Output the [X, Y] coordinate of the center of the cell containing the given text.  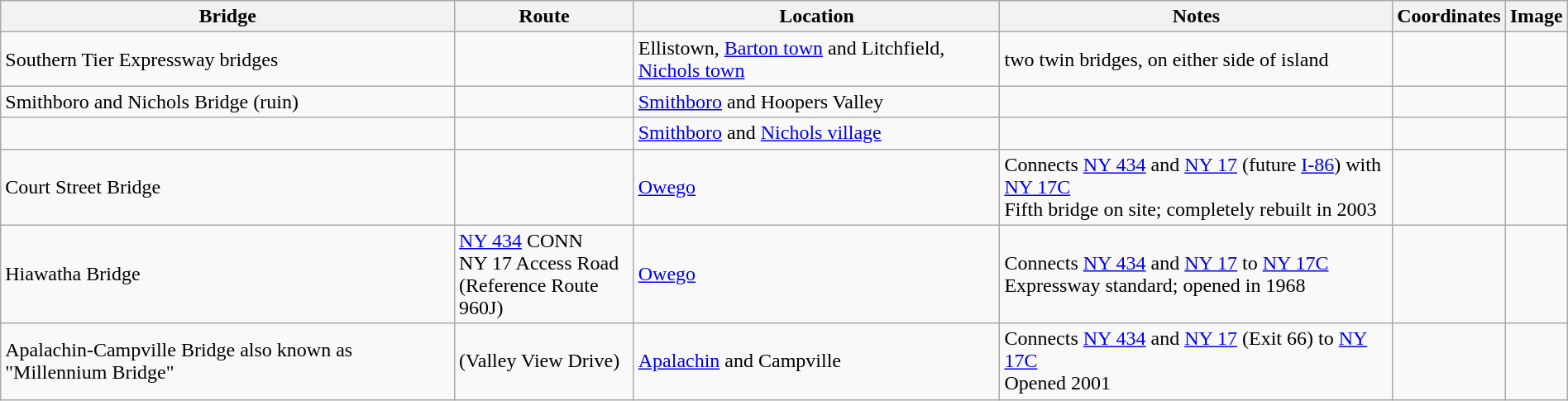
Apalachin-Campville Bridge also known as "Millennium Bridge" [228, 361]
Hiawatha Bridge [228, 274]
Connects NY 434 and NY 17 to NY 17CExpressway standard; opened in 1968 [1196, 274]
Southern Tier Expressway bridges [228, 60]
two twin bridges, on either side of island [1196, 60]
Coordinates [1449, 17]
Connects NY 434 and NY 17 (future I-86) with NY 17CFifth bridge on site; completely rebuilt in 2003 [1196, 187]
Smithboro and Nichols village [817, 133]
Court Street Bridge [228, 187]
Smithboro and Hoopers Valley [817, 102]
(Valley View Drive) [544, 361]
Image [1537, 17]
Apalachin and Campville [817, 361]
Connects NY 434 and NY 17 (Exit 66) to NY 17COpened 2001 [1196, 361]
Location [817, 17]
Notes [1196, 17]
Smithboro and Nichols Bridge (ruin) [228, 102]
Ellistown, Barton town and Litchfield, Nichols town [817, 60]
Bridge [228, 17]
NY 434 CONNNY 17 Access Road(Reference Route 960J) [544, 274]
Route [544, 17]
